Extract the (x, y) coordinate from the center of the cell holding the provided text.  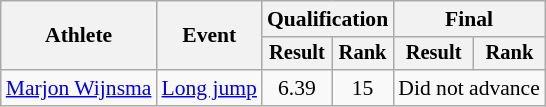
Did not advance (469, 88)
Marjon Wijnsma (79, 88)
Event (210, 36)
15 (362, 88)
Athlete (79, 36)
Final (469, 19)
Qualification (328, 19)
6.39 (297, 88)
Long jump (210, 88)
